Locate the cell with the specified text and output its [x, y] center coordinate. 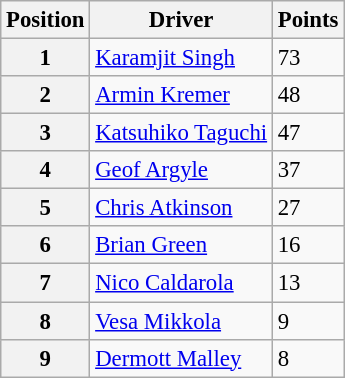
47 [308, 133]
2 [46, 95]
Driver [182, 20]
Geof Argyle [182, 170]
Brian Green [182, 245]
5 [46, 208]
Points [308, 20]
Katsuhiko Taguchi [182, 133]
73 [308, 58]
1 [46, 58]
Karamjit Singh [182, 58]
3 [46, 133]
16 [308, 245]
4 [46, 170]
6 [46, 245]
27 [308, 208]
Nico Caldarola [182, 283]
Dermott Malley [182, 358]
48 [308, 95]
13 [308, 283]
Armin Kremer [182, 95]
Position [46, 20]
Chris Atkinson [182, 208]
37 [308, 170]
7 [46, 283]
Vesa Mikkola [182, 321]
